Extract the [X, Y] coordinate from the center of the cell holding the provided text.  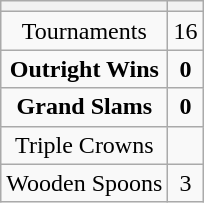
Triple Crowns [84, 145]
Wooden Spoons [84, 183]
3 [186, 183]
Grand Slams [84, 107]
Tournaments [84, 31]
16 [186, 31]
Outright Wins [84, 69]
